For the text-containing cell, return its midpoint in [x, y] coordinate format. 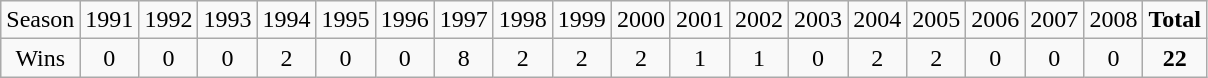
2005 [936, 20]
Season [40, 20]
2000 [640, 20]
2001 [700, 20]
1994 [286, 20]
Wins [40, 58]
1993 [228, 20]
1996 [404, 20]
1991 [110, 20]
Total [1175, 20]
1999 [582, 20]
2007 [1054, 20]
22 [1175, 58]
2004 [878, 20]
1992 [168, 20]
2003 [818, 20]
1997 [464, 20]
8 [464, 58]
2008 [1114, 20]
1998 [522, 20]
1995 [346, 20]
2002 [758, 20]
2006 [996, 20]
